Capture the cell that displays the provided text and extract its (X, Y) central coordinate. 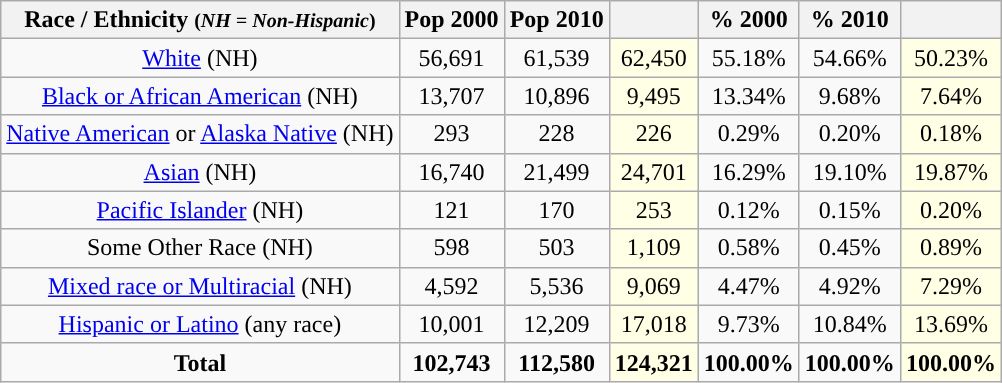
1,109 (654, 248)
16.29% (748, 172)
9,495 (654, 96)
Total (200, 362)
102,743 (452, 362)
0.18% (950, 134)
0.12% (748, 210)
% 2000 (748, 20)
56,691 (452, 58)
9,069 (654, 286)
5,536 (556, 286)
62,450 (654, 58)
Race / Ethnicity (NH = Non-Hispanic) (200, 20)
7.64% (950, 96)
4.47% (748, 286)
16,740 (452, 172)
Mixed race or Multiracial (NH) (200, 286)
9.68% (850, 96)
% 2010 (850, 20)
Hispanic or Latino (any race) (200, 324)
19.10% (850, 172)
0.89% (950, 248)
21,499 (556, 172)
253 (654, 210)
170 (556, 210)
17,018 (654, 324)
13.34% (748, 96)
54.66% (850, 58)
12,209 (556, 324)
Pop 2010 (556, 20)
55.18% (748, 58)
Pacific Islander (NH) (200, 210)
13,707 (452, 96)
White (NH) (200, 58)
121 (452, 210)
598 (452, 248)
Some Other Race (NH) (200, 248)
124,321 (654, 362)
226 (654, 134)
0.45% (850, 248)
Asian (NH) (200, 172)
19.87% (950, 172)
4.92% (850, 286)
9.73% (748, 324)
0.58% (748, 248)
13.69% (950, 324)
50.23% (950, 58)
24,701 (654, 172)
Pop 2000 (452, 20)
503 (556, 248)
112,580 (556, 362)
10.84% (850, 324)
4,592 (452, 286)
0.29% (748, 134)
0.15% (850, 210)
228 (556, 134)
61,539 (556, 58)
Black or African American (NH) (200, 96)
Native American or Alaska Native (NH) (200, 134)
10,896 (556, 96)
293 (452, 134)
7.29% (950, 286)
10,001 (452, 324)
